Find where the given text appears and provide that cell's center as [X, Y] coordinate. 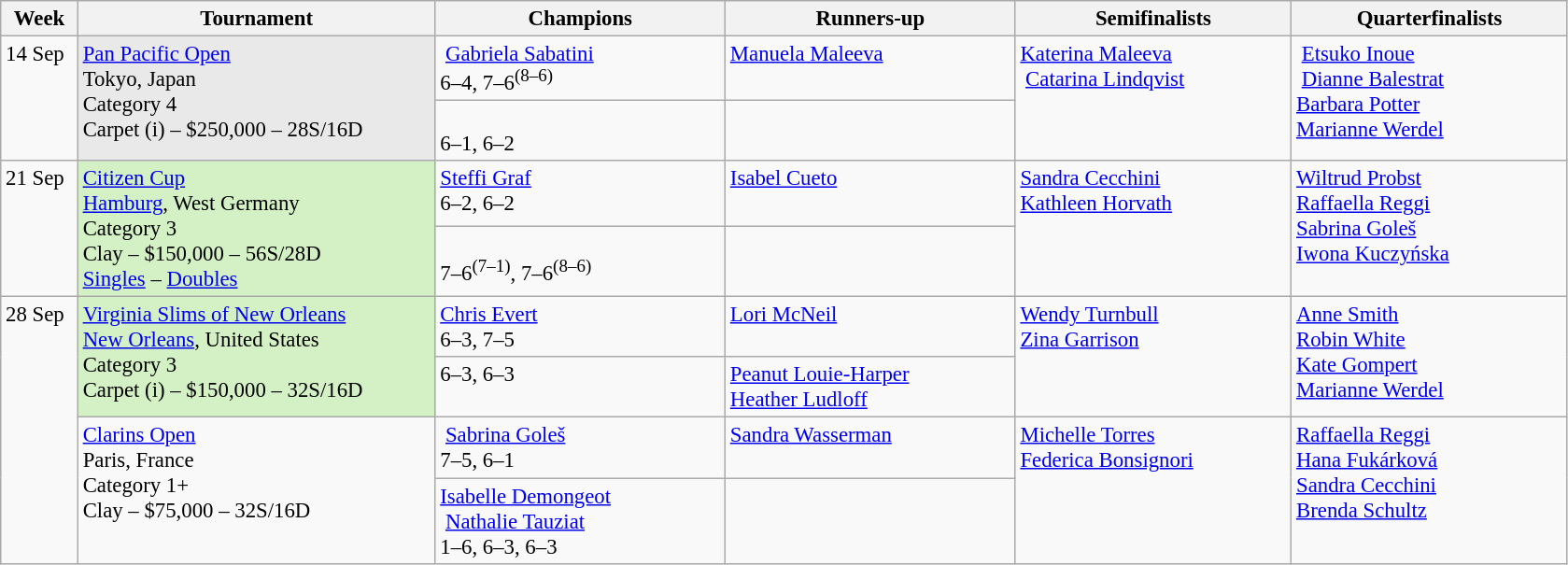
Katerina Maleeva Catarina Lindqvist [1153, 99]
Steffi Graf 6–2, 6–2 [581, 193]
Sandra Cecchini Kathleen Horvath [1153, 229]
Chris Evert6–3, 7–5 [581, 327]
Citizen CupHamburg, West Germany Category 3 Clay – $150,000 – 56S/28D Singles – Doubles [256, 229]
Wiltrud Probst Raffaella Reggi Sabrina Goleš Iwona Kuczyńska [1430, 229]
Michelle Torres Federica Bonsignori [1153, 490]
Wendy Turnbull Zina Garrison [1153, 357]
Pan Pacific OpenTokyo, Japan Category 4 Carpet (i) – $250,000 – 28S/16D [256, 99]
Clarins OpenParis, FranceCategory 1+ Clay – $75,000 – 32S/16D [256, 490]
Runners-up [870, 19]
Virginia Slims of New OrleansNew Orleans, United States Category 3 Carpet (i) – $150,000 – 32S/16D [256, 357]
6–3, 6–3 [581, 387]
Lori McNeil [870, 327]
Quarterfinalists [1430, 19]
7–6(7–1), 7–6(8–6) [581, 261]
Champions [581, 19]
Semifinalists [1153, 19]
Etsuko Inoue Dianne Balestrat Barbara Potter Marianne Werdel [1430, 99]
Peanut Louie-Harper Heather Ludloff [870, 387]
Week [39, 19]
Sandra Wasserman [870, 448]
21 Sep [39, 229]
Anne Smith Robin White Kate Gompert Marianne Werdel [1430, 357]
Isabelle Demongeot Nathalie Tauziat 1–6, 6–3, 6–3 [581, 521]
Tournament [256, 19]
Manuela Maleeva [870, 69]
Isabel Cueto [870, 193]
6–1, 6–2 [581, 131]
14 Sep [39, 99]
Raffaella Reggi Hana Fukárková Sandra Cecchini Brenda Schultz [1430, 490]
28 Sep [39, 430]
Gabriela Sabatini6–4, 7–6(8–6) [581, 69]
Sabrina Goleš 7–5, 6–1 [581, 448]
